Find where the given text appears and provide that cell's center as (x, y) coordinate. 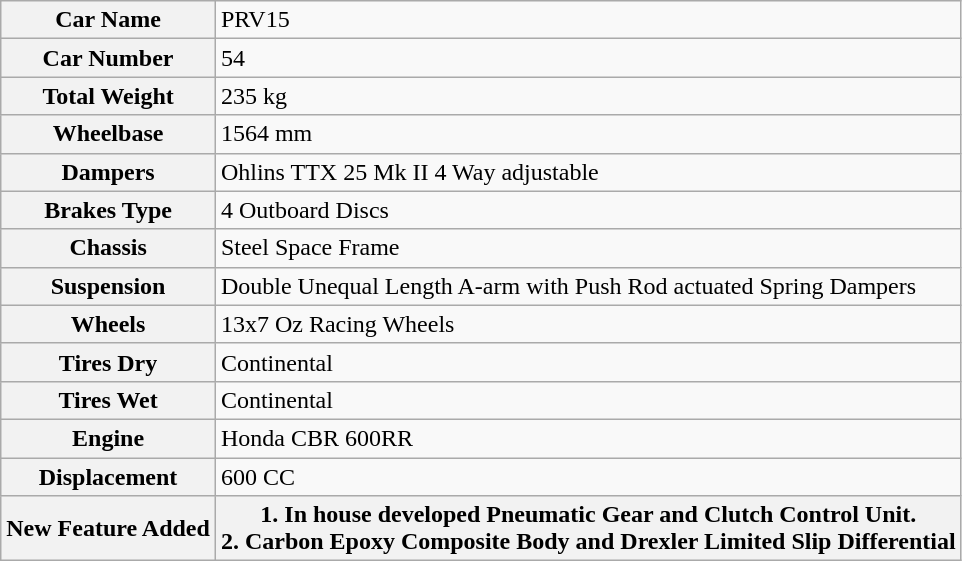
Suspension (108, 286)
Brakes Type (108, 210)
Tires Wet (108, 400)
Engine (108, 438)
Ohlins TTX 25 Mk II 4 Way adjustable (588, 172)
New Feature Added (108, 528)
Steel Space Frame (588, 248)
Double Unequal Length A-arm with Push Rod actuated Spring Dampers (588, 286)
1564 mm (588, 134)
PRV15 (588, 20)
Honda CBR 600RR (588, 438)
Wheelbase (108, 134)
Car Name (108, 20)
4 Outboard Discs (588, 210)
235 kg (588, 96)
Total Weight (108, 96)
Chassis (108, 248)
54 (588, 58)
Displacement (108, 477)
Tires Dry (108, 362)
Dampers (108, 172)
13x7 Oz Racing Wheels (588, 324)
Wheels (108, 324)
600 CC (588, 477)
1. In house developed Pneumatic Gear and Clutch Control Unit.2. Carbon Epoxy Composite Body and Drexler Limited Slip Differential (588, 528)
Car Number (108, 58)
